Extract the (x, y) coordinate from the center of the cell holding the provided text.  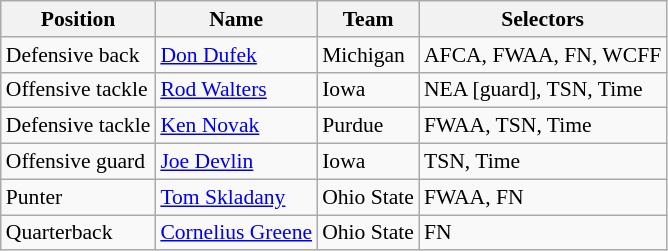
Position (78, 19)
Defensive tackle (78, 126)
Punter (78, 197)
Team (368, 19)
Name (236, 19)
Michigan (368, 55)
Ken Novak (236, 126)
Cornelius Greene (236, 233)
Purdue (368, 126)
FWAA, TSN, Time (542, 126)
AFCA, FWAA, FN, WCFF (542, 55)
Offensive guard (78, 162)
Quarterback (78, 233)
Don Dufek (236, 55)
Tom Skladany (236, 197)
Selectors (542, 19)
Joe Devlin (236, 162)
Rod Walters (236, 90)
Offensive tackle (78, 90)
Defensive back (78, 55)
TSN, Time (542, 162)
NEA [guard], TSN, Time (542, 90)
FN (542, 233)
FWAA, FN (542, 197)
